From the cell containing the given text, extract its center point as [x, y] coordinate. 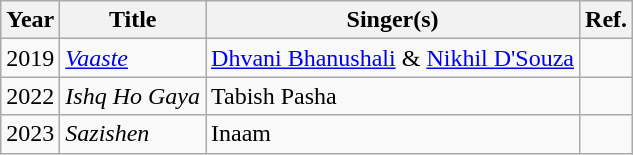
Title [133, 20]
Ref. [606, 20]
Sazishen [133, 134]
2022 [30, 96]
2019 [30, 58]
Dhvani Bhanushali & Nikhil D'Souza [393, 58]
2023 [30, 134]
Tabish Pasha [393, 96]
Year [30, 20]
Inaam [393, 134]
Ishq Ho Gaya [133, 96]
Vaaste [133, 58]
Singer(s) [393, 20]
